Return (X, Y) of the center of cell containing provided text 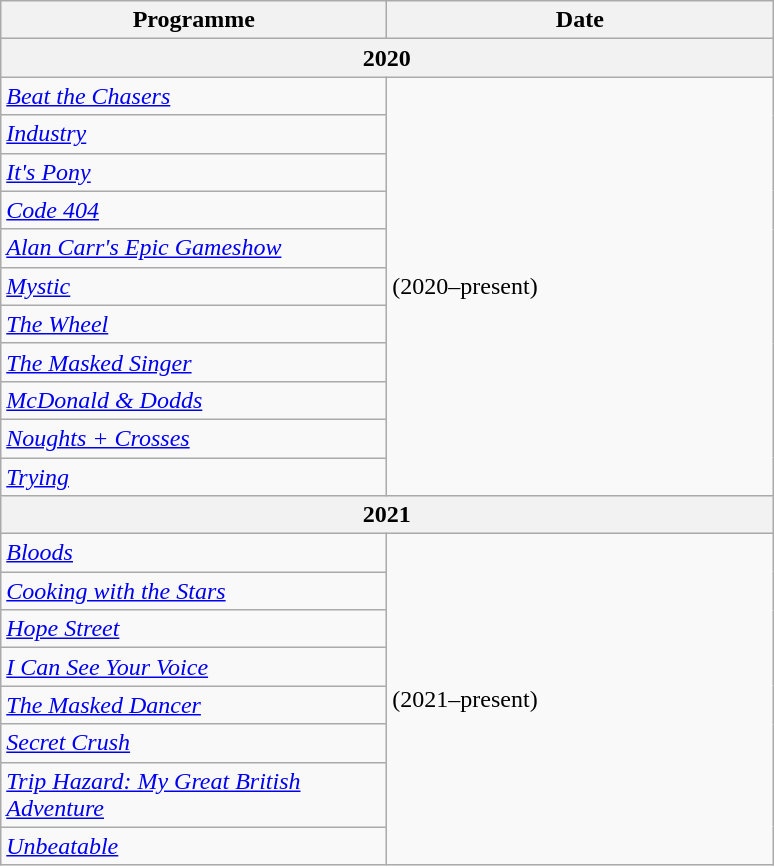
Unbeatable (194, 846)
(2021–present) (580, 700)
Programme (194, 20)
Bloods (194, 553)
The Wheel (194, 324)
Noughts + Crosses (194, 438)
Trying (194, 477)
The Masked Singer (194, 362)
Secret Crush (194, 743)
McDonald & Dodds (194, 400)
Mystic (194, 286)
Alan Carr's Epic Gameshow (194, 248)
Code 404 (194, 210)
It's Pony (194, 172)
Date (580, 20)
2021 (387, 515)
I Can See Your Voice (194, 667)
Trip Hazard: My Great British Adventure (194, 794)
Beat the Chasers (194, 96)
The Masked Dancer (194, 705)
Industry (194, 134)
Cooking with the Stars (194, 591)
(2020–present) (580, 286)
Hope Street (194, 629)
2020 (387, 58)
